Find where the given text appears and provide that cell's center as [X, Y] coordinate. 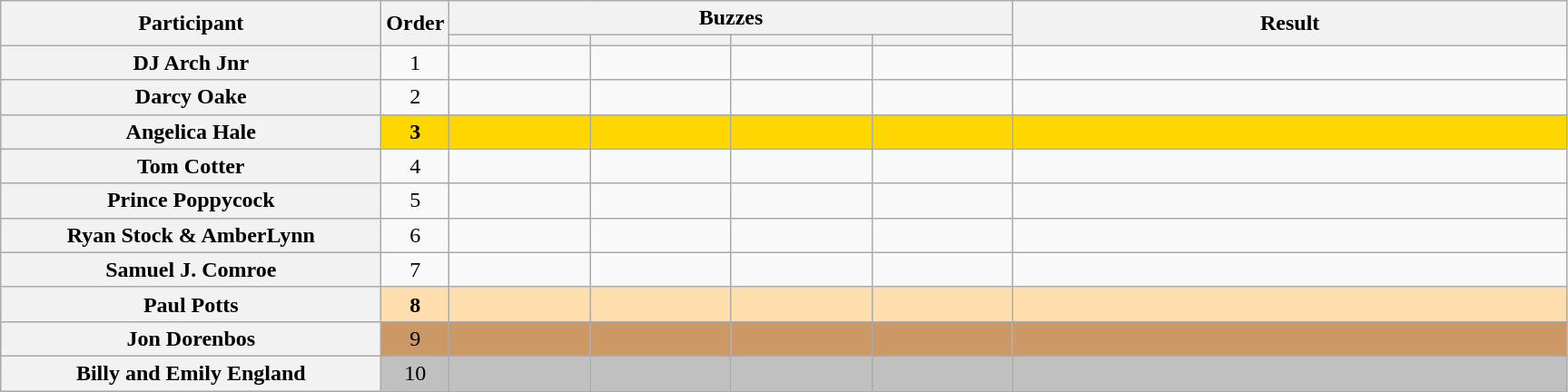
Tom Cotter [191, 166]
2 [416, 97]
5 [416, 201]
Buzzes [731, 18]
8 [416, 304]
Billy and Emily England [191, 373]
Angelica Hale [191, 132]
9 [416, 338]
10 [416, 373]
4 [416, 166]
3 [416, 132]
6 [416, 235]
7 [416, 269]
Paul Potts [191, 304]
Result [1289, 24]
1 [416, 63]
Darcy Oake [191, 97]
Ryan Stock & AmberLynn [191, 235]
Order [416, 24]
Prince Poppycock [191, 201]
DJ Arch Jnr [191, 63]
Samuel J. Comroe [191, 269]
Participant [191, 24]
Jon Dorenbos [191, 338]
